Extract the [X, Y] coordinate from the center of the cell holding the provided text.  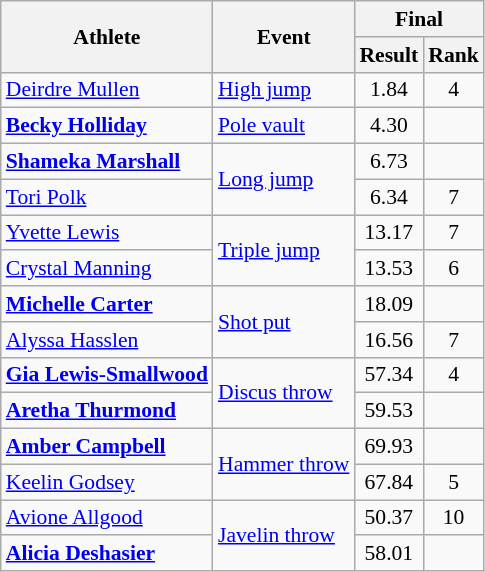
Triple jump [284, 250]
13.17 [388, 233]
Long jump [284, 180]
Becky Holliday [107, 126]
Shot put [284, 322]
6.73 [388, 162]
67.84 [388, 482]
Keelin Godsey [107, 482]
Result [388, 55]
69.93 [388, 447]
Event [284, 36]
Athlete [107, 36]
Michelle Carter [107, 304]
Javelin throw [284, 536]
5 [454, 482]
6.34 [388, 197]
Shameka Marshall [107, 162]
4.30 [388, 126]
59.53 [388, 411]
Gia Lewis-Smallwood [107, 375]
Crystal Manning [107, 269]
1.84 [388, 90]
18.09 [388, 304]
Hammer throw [284, 464]
57.34 [388, 375]
58.01 [388, 554]
Yvette Lewis [107, 233]
13.53 [388, 269]
High jump [284, 90]
50.37 [388, 518]
16.56 [388, 340]
Avione Allgood [107, 518]
Tori Polk [107, 197]
10 [454, 518]
Deirdre Mullen [107, 90]
Final [418, 19]
Alicia Deshasier [107, 554]
Aretha Thurmond [107, 411]
6 [454, 269]
Rank [454, 55]
Pole vault [284, 126]
Discus throw [284, 392]
Alyssa Hasslen [107, 340]
Amber Campbell [107, 447]
